Pinpoint the cell where the given text exists, returning its [X, Y] midpoint coordinate. 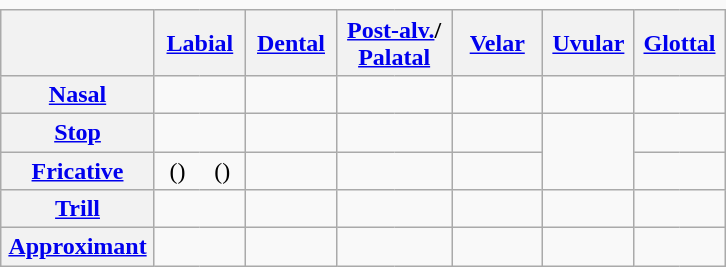
Velar [498, 42]
Fricative [78, 171]
Nasal [78, 94]
Uvular [588, 42]
Glottal [680, 42]
Trill [78, 209]
Post-alv./Palatal [394, 42]
Dental [290, 42]
Stop [78, 132]
Labial [200, 42]
Approximant [78, 247]
